Pinpoint the cell where the given text exists, returning its (X, Y) midpoint coordinate. 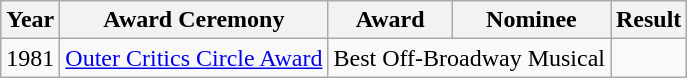
Outer Critics Circle Award (194, 58)
Nominee (531, 20)
Best Off-Broadway Musical (470, 58)
1981 (30, 58)
Award (390, 20)
Year (30, 20)
Result (648, 20)
Award Ceremony (194, 20)
